Capture the cell that displays the provided text and extract its (x, y) central coordinate. 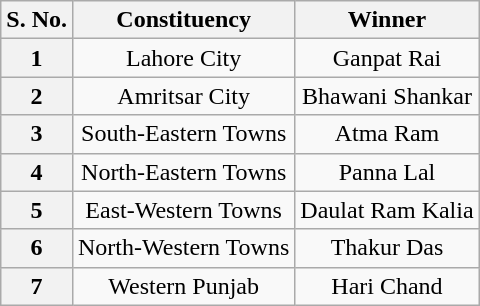
Thakur Das (387, 248)
2 (37, 96)
North-Western Towns (183, 248)
6 (37, 248)
1 (37, 58)
3 (37, 134)
Western Punjab (183, 286)
South-Eastern Towns (183, 134)
Amritsar City (183, 96)
North-Eastern Towns (183, 172)
Bhawani Shankar (387, 96)
Atma Ram (387, 134)
Hari Chand (387, 286)
Panna Lal (387, 172)
Daulat Ram Kalia (387, 210)
East-Western Towns (183, 210)
5 (37, 210)
4 (37, 172)
Winner (387, 20)
Lahore City (183, 58)
S. No. (37, 20)
Ganpat Rai (387, 58)
Constituency (183, 20)
7 (37, 286)
